Find where the given text appears and provide that cell's center as (X, Y) coordinate. 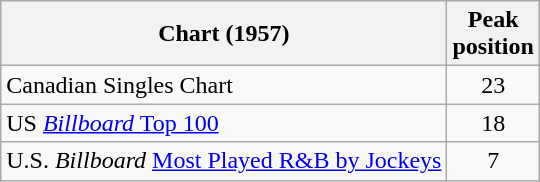
US Billboard Top 100 (224, 123)
7 (493, 161)
Peakposition (493, 34)
18 (493, 123)
23 (493, 85)
Chart (1957) (224, 34)
U.S. Billboard Most Played R&B by Jockeys (224, 161)
Canadian Singles Chart (224, 85)
